Extract the (x, y) coordinate from the center of the cell holding the provided text.  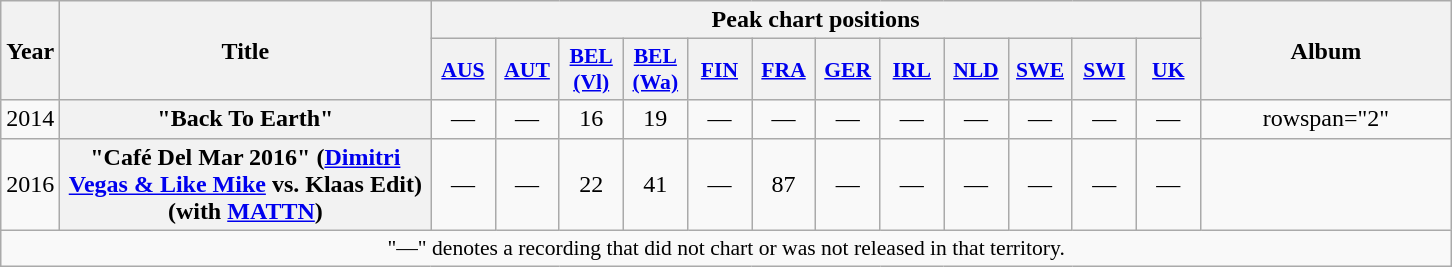
FRA (784, 70)
19 (655, 119)
22 (591, 184)
"Café Del Mar 2016" (Dimitri Vegas & Like Mike vs. Klaas Edit) (with MATTN) (246, 184)
Year (30, 50)
AUT (527, 70)
41 (655, 184)
Peak chart positions (816, 20)
Title (246, 50)
IRL (912, 70)
GER (848, 70)
AUS (463, 70)
rowspan="2" (1326, 119)
BEL (Wa) (655, 70)
NLD (976, 70)
SWE (1040, 70)
SWI (1104, 70)
2016 (30, 184)
FIN (719, 70)
2014 (30, 119)
UK (1168, 70)
Album (1326, 50)
"—" denotes a recording that did not chart or was not released in that territory. (726, 248)
"Back To Earth" (246, 119)
BEL (Vl) (591, 70)
87 (784, 184)
16 (591, 119)
